Locate the cell with the specified text and output its [x, y] center coordinate. 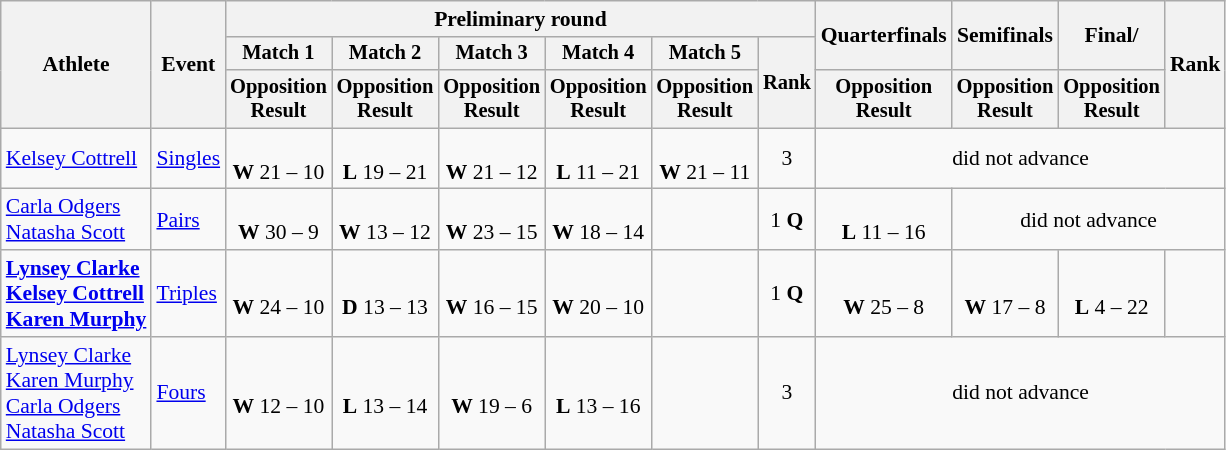
Kelsey Cottrell [76, 158]
Match 1 [278, 54]
Lynsey ClarkeKaren MurphyCarla OdgersNatasha Scott [76, 393]
Singles [188, 158]
Triples [188, 294]
W 13 – 12 [386, 220]
Quarterfinals [884, 36]
Event [188, 64]
L 11 – 21 [598, 158]
D 13 – 13 [386, 294]
Athlete [76, 64]
L 4 – 22 [1112, 294]
L 19 – 21 [386, 158]
W 12 – 10 [278, 393]
Semifinals [1006, 36]
Fours [188, 393]
Preliminary round [520, 19]
Match 5 [704, 54]
W 19 – 6 [492, 393]
W 21 – 10 [278, 158]
W 16 – 15 [492, 294]
L 13 – 16 [598, 393]
W 17 – 8 [1006, 294]
Match 2 [386, 54]
W 30 – 9 [278, 220]
Final/ [1112, 36]
W 23 – 15 [492, 220]
L 13 – 14 [386, 393]
L 11 – 16 [884, 220]
Match 3 [492, 54]
Carla OdgersNatasha Scott [76, 220]
Pairs [188, 220]
W 18 – 14 [598, 220]
W 20 – 10 [598, 294]
W 24 – 10 [278, 294]
Lynsey ClarkeKelsey CottrellKaren Murphy [76, 294]
W 21 – 12 [492, 158]
W 25 – 8 [884, 294]
W 21 – 11 [704, 158]
Match 4 [598, 54]
